Locate the cell with the specified text and output its (x, y) center coordinate. 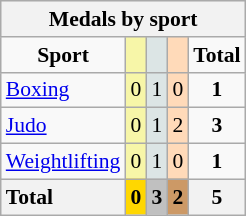
Boxing (64, 90)
Medals by sport (124, 19)
Sport (64, 55)
Judo (64, 126)
5 (216, 197)
Weightlifting (64, 162)
